Pinpoint the cell where the given text exists, returning its (X, Y) midpoint coordinate. 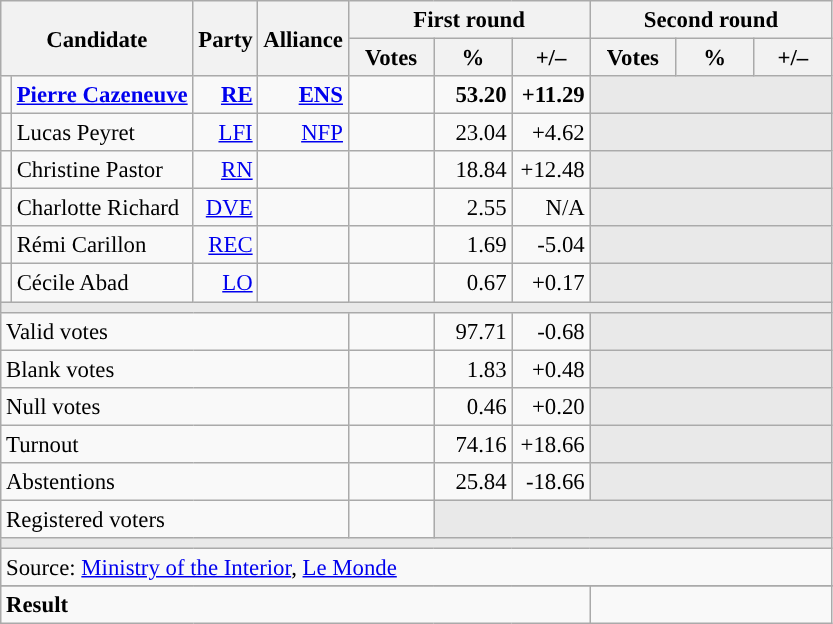
RE (226, 95)
Christine Pastor (102, 170)
N/A (551, 208)
Cécile Abad (102, 283)
Null votes (175, 406)
Party (226, 38)
LO (226, 283)
0.67 (473, 283)
1.83 (473, 369)
RN (226, 170)
97.71 (473, 331)
-5.04 (551, 245)
Lucas Peyret (102, 133)
25.84 (473, 482)
First round (469, 20)
+12.48 (551, 170)
Alliance (303, 38)
-18.66 (551, 482)
Blank votes (175, 369)
Source: Ministry of the Interior, Le Monde (416, 567)
Pierre Cazeneuve (102, 95)
2.55 (473, 208)
DVE (226, 208)
Turnout (175, 444)
Abstentions (175, 482)
Charlotte Richard (102, 208)
53.20 (473, 95)
LFI (226, 133)
-0.68 (551, 331)
NFP (303, 133)
Result (296, 605)
+11.29 (551, 95)
+18.66 (551, 444)
Rémi Carillon (102, 245)
Valid votes (175, 331)
23.04 (473, 133)
Registered voters (175, 519)
0.46 (473, 406)
18.84 (473, 170)
Second round (711, 20)
REC (226, 245)
+4.62 (551, 133)
Candidate (97, 38)
+0.17 (551, 283)
+0.48 (551, 369)
+0.20 (551, 406)
ENS (303, 95)
1.69 (473, 245)
74.16 (473, 444)
